For the text-containing cell, return its midpoint in (x, y) coordinate format. 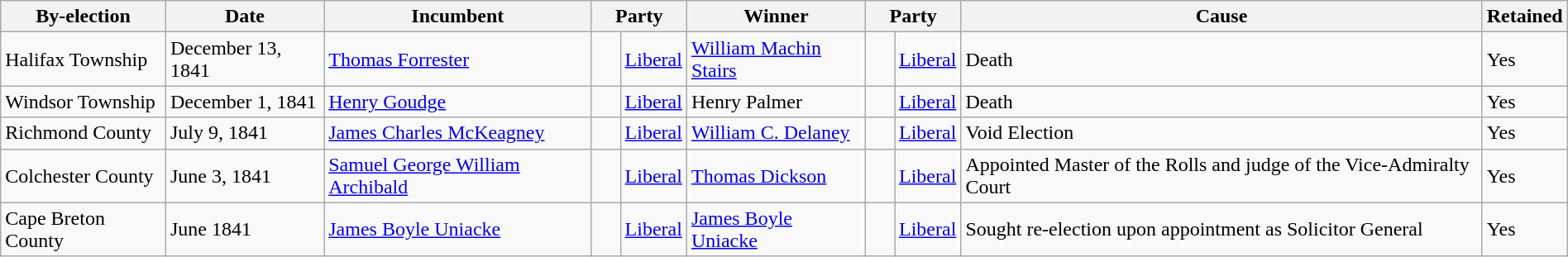
Windsor Township (84, 102)
Winner (776, 17)
William Machin Stairs (776, 59)
Cape Breton County (84, 230)
June 3, 1841 (245, 175)
July 9, 1841 (245, 133)
Cause (1221, 17)
Richmond County (84, 133)
William C. Delaney (776, 133)
Thomas Forrester (458, 59)
June 1841 (245, 230)
By-election (84, 17)
Samuel George William Archibald (458, 175)
James Charles McKeagney (458, 133)
Sought re-election upon appointment as Solicitor General (1221, 230)
Colchester County (84, 175)
Henry Goudge (458, 102)
December 1, 1841 (245, 102)
Void Election (1221, 133)
December 13, 1841 (245, 59)
Henry Palmer (776, 102)
Appointed Master of the Rolls and judge of the Vice-Admiralty Court (1221, 175)
Retained (1525, 17)
Date (245, 17)
Incumbent (458, 17)
Halifax Township (84, 59)
Thomas Dickson (776, 175)
